Identify which cell holds the provided text, then report its (X, Y) central coordinate. 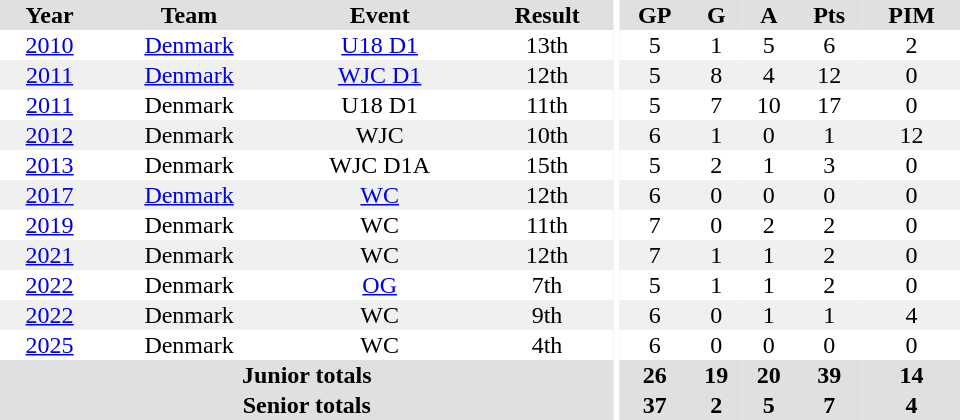
2021 (50, 255)
Team (189, 15)
WJC D1A (380, 165)
26 (654, 375)
GP (654, 15)
39 (829, 375)
2025 (50, 345)
2012 (50, 135)
A (770, 15)
3 (829, 165)
10th (548, 135)
OG (380, 285)
37 (654, 405)
Pts (829, 15)
17 (829, 105)
4th (548, 345)
Event (380, 15)
13th (548, 45)
Year (50, 15)
2013 (50, 165)
G (716, 15)
Junior totals (307, 375)
9th (548, 315)
7th (548, 285)
Senior totals (307, 405)
2019 (50, 225)
Result (548, 15)
15th (548, 165)
14 (912, 375)
19 (716, 375)
2017 (50, 195)
2010 (50, 45)
20 (770, 375)
10 (770, 105)
PIM (912, 15)
WJC D1 (380, 75)
WJC (380, 135)
8 (716, 75)
